Identify which cell holds the provided text, then report its [x, y] central coordinate. 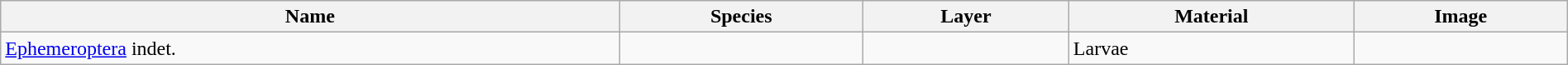
Species [741, 17]
Ephemeroptera indet. [310, 48]
Image [1460, 17]
Material [1211, 17]
Layer [966, 17]
Larvae [1211, 48]
Name [310, 17]
